Extract the (x, y) coordinate from the center of the cell holding the provided text.  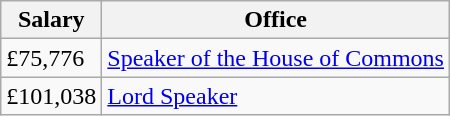
£75,776 (52, 58)
Salary (52, 20)
£101,038 (52, 96)
Speaker of the House of Commons (276, 58)
Lord Speaker (276, 96)
Office (276, 20)
